Output the [X, Y] coordinate of the center of the cell containing the given text.  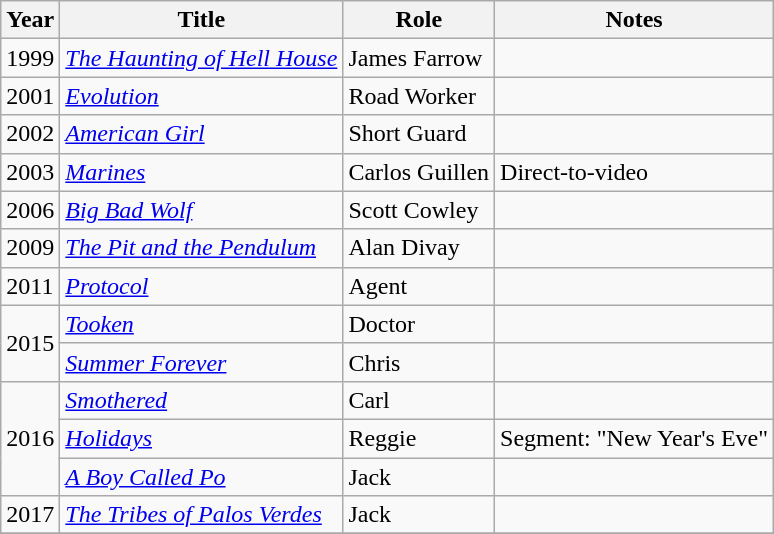
The Haunting of Hell House [202, 58]
Short Guard [419, 134]
Role [419, 20]
2015 [30, 343]
Protocol [202, 286]
Alan Divay [419, 248]
The Pit and the Pendulum [202, 248]
Doctor [419, 324]
Year [30, 20]
2011 [30, 286]
James Farrow [419, 58]
Smothered [202, 400]
Direct-to-video [634, 172]
The Tribes of Palos Verdes [202, 515]
Segment: "New Year's Eve" [634, 438]
Title [202, 20]
2017 [30, 515]
Holidays [202, 438]
Evolution [202, 96]
Carlos Guillen [419, 172]
2016 [30, 438]
Scott Cowley [419, 210]
Road Worker [419, 96]
Summer Forever [202, 362]
Carl [419, 400]
2001 [30, 96]
Notes [634, 20]
Agent [419, 286]
Reggie [419, 438]
A Boy Called Po [202, 477]
Tooken [202, 324]
2003 [30, 172]
Marines [202, 172]
2006 [30, 210]
Big Bad Wolf [202, 210]
American Girl [202, 134]
2009 [30, 248]
2002 [30, 134]
Chris [419, 362]
1999 [30, 58]
